Return [x, y] of the center of cell containing provided text 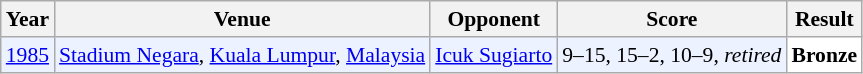
Bronze [824, 55]
Venue [242, 19]
9–15, 15–2, 10–9, retired [672, 55]
Result [824, 19]
Icuk Sugiarto [494, 55]
1985 [28, 55]
Year [28, 19]
Score [672, 19]
Opponent [494, 19]
Stadium Negara, Kuala Lumpur, Malaysia [242, 55]
